Locate the cell with the specified text and output its (x, y) center coordinate. 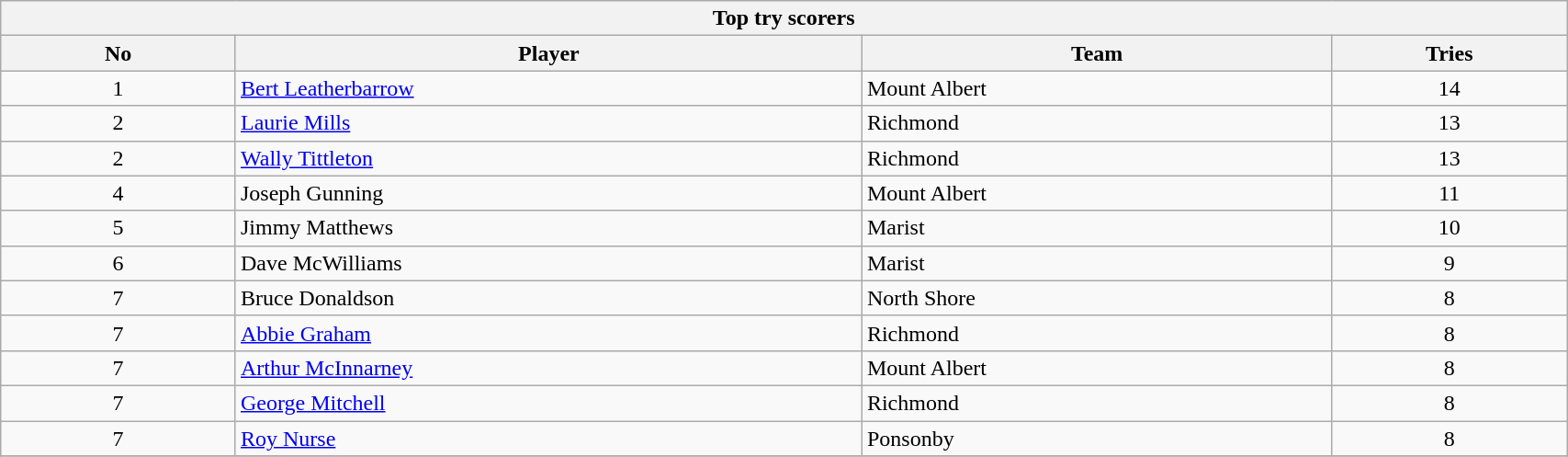
Abbie Graham (548, 333)
Dave McWilliams (548, 263)
Ponsonby (1097, 439)
North Shore (1097, 298)
9 (1450, 263)
14 (1450, 88)
Jimmy Matthews (548, 228)
Wally Tittleton (548, 158)
Tries (1450, 53)
10 (1450, 228)
4 (118, 193)
Player (548, 53)
Joseph Gunning (548, 193)
George Mitchell (548, 403)
5 (118, 228)
1 (118, 88)
Arthur McInnarney (548, 368)
No (118, 53)
Roy Nurse (548, 439)
Bruce Donaldson (548, 298)
Top try scorers (784, 18)
Laurie Mills (548, 123)
Team (1097, 53)
11 (1450, 193)
Bert Leatherbarrow (548, 88)
6 (118, 263)
